Find where the given text appears and provide that cell's center as [X, Y] coordinate. 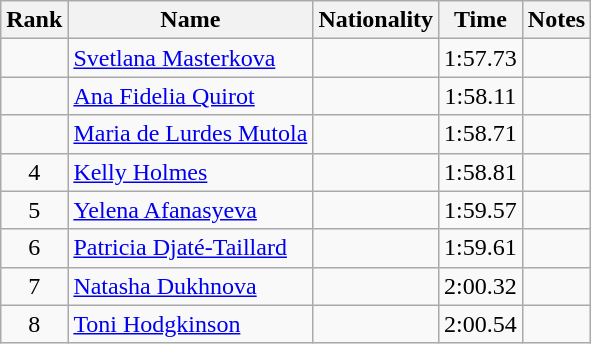
Natasha Dukhnova [190, 286]
7 [34, 286]
4 [34, 172]
Svetlana Masterkova [190, 58]
Patricia Djaté-Taillard [190, 248]
Notes [556, 20]
Kelly Holmes [190, 172]
2:00.54 [481, 324]
1:59.57 [481, 210]
Ana Fidelia Quirot [190, 96]
Toni Hodgkinson [190, 324]
1:58.71 [481, 134]
Maria de Lurdes Mutola [190, 134]
1:57.73 [481, 58]
2:00.32 [481, 286]
1:59.61 [481, 248]
Name [190, 20]
1:58.11 [481, 96]
Nationality [376, 20]
Time [481, 20]
Rank [34, 20]
5 [34, 210]
6 [34, 248]
Yelena Afanasyeva [190, 210]
8 [34, 324]
1:58.81 [481, 172]
